From the cell containing the given text, extract its center point as (x, y) coordinate. 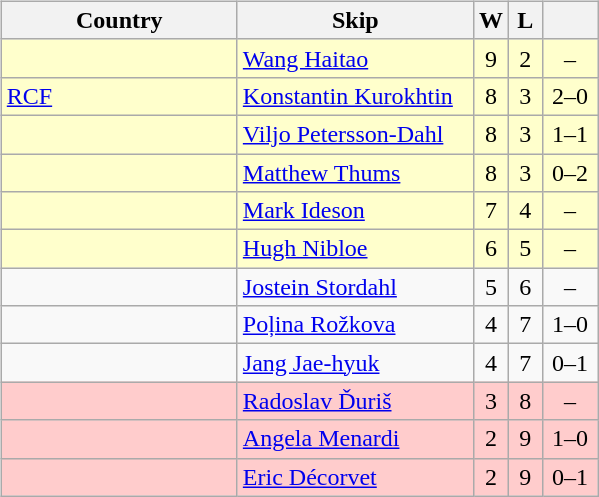
Skip (355, 20)
Mark Ideson (355, 211)
Jang Jae-hyuk (355, 363)
0–2 (570, 173)
RCF (119, 96)
2–0 (570, 96)
Wang Haitao (355, 58)
1–1 (570, 134)
Radoslav Ďuriš (355, 401)
Jostein Stordahl (355, 287)
Angela Menardi (355, 439)
Hugh Nibloe (355, 249)
Konstantin Kurokhtin (355, 96)
W (490, 20)
Eric Décorvet (355, 477)
Viljo Petersson-Dahl (355, 134)
Country (119, 20)
Poļina Rožkova (355, 325)
L (525, 20)
Matthew Thums (355, 173)
